Return the [x, y] coordinate for the center point of the cell that contains the specified text.  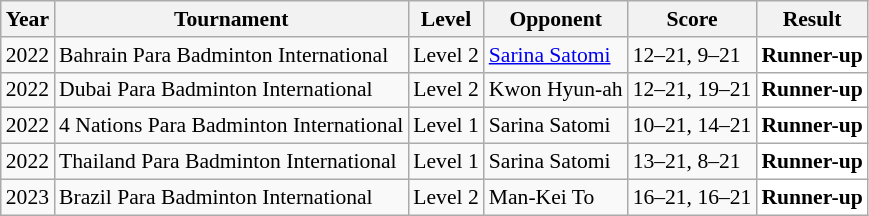
Score [692, 19]
Thailand Para Badminton International [231, 162]
Opponent [556, 19]
12–21, 9–21 [692, 55]
2023 [28, 197]
Dubai Para Badminton International [231, 90]
Brazil Para Badminton International [231, 197]
Result [812, 19]
10–21, 14–21 [692, 126]
Level [446, 19]
Bahrain Para Badminton International [231, 55]
12–21, 19–21 [692, 90]
Kwon Hyun-ah [556, 90]
Year [28, 19]
Tournament [231, 19]
16–21, 16–21 [692, 197]
13–21, 8–21 [692, 162]
Man-Kei To [556, 197]
4 Nations Para Badminton International [231, 126]
